Return the (x, y) coordinate for the center point of the cell that contains the specified text.  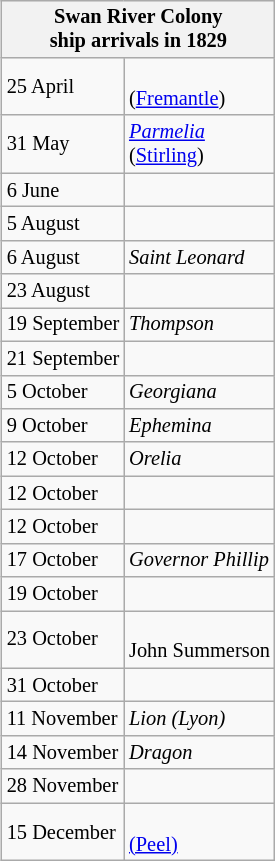
23 August (63, 291)
17 October (63, 560)
Ephemina (200, 426)
Thompson (200, 325)
9 October (63, 426)
Orelia (200, 459)
(Peel) (200, 832)
31 May (63, 144)
Governor Phillip (200, 560)
Georgiana (200, 392)
5 August (63, 224)
28 November (63, 786)
21 September (63, 358)
6 June (63, 190)
19 October (63, 594)
Lion (Lyon) (200, 719)
6 August (63, 257)
11 November (63, 719)
(Fremantle) (200, 87)
15 December (63, 832)
Saint Leonard (200, 257)
Swan River Colonyship arrivals in 1829 (138, 29)
23 October (63, 640)
Dragon (200, 753)
John Summerson (200, 640)
19 September (63, 325)
25 April (63, 87)
Parmelia(Stirling) (200, 144)
14 November (63, 753)
31 October (63, 685)
5 October (63, 392)
